Output the [X, Y] coordinate of the center of the cell containing the given text.  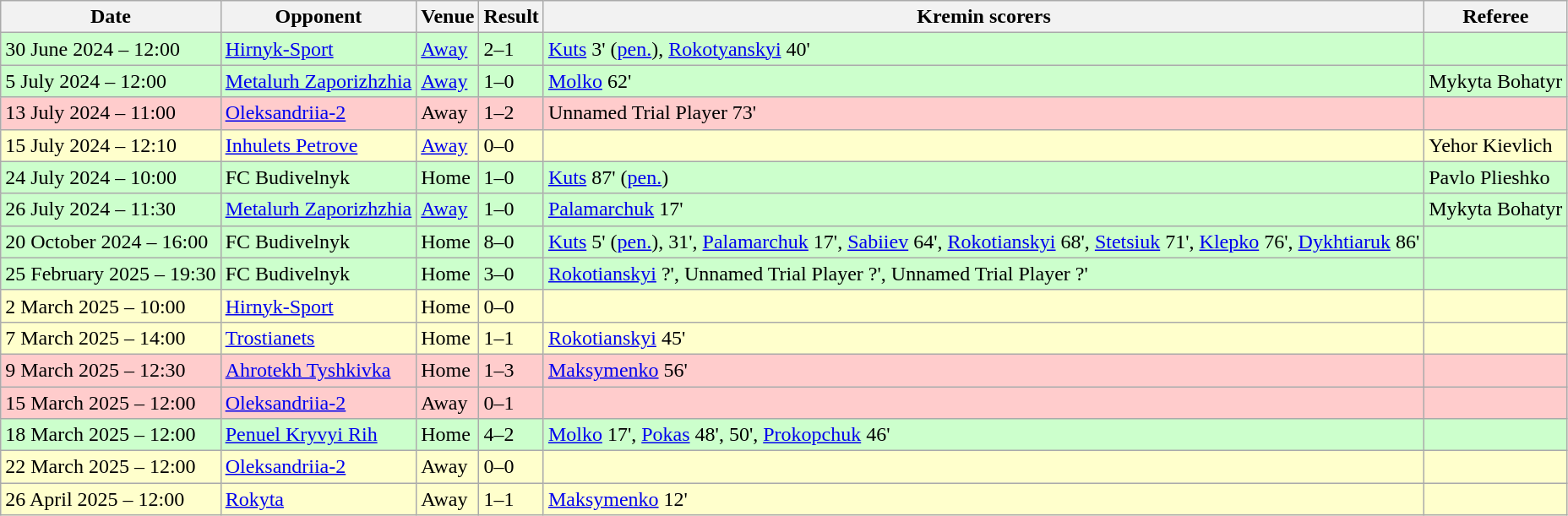
9 March 2025 – 12:30 [111, 370]
18 March 2025 – 12:00 [111, 435]
24 July 2024 – 10:00 [111, 177]
25 February 2025 – 19:30 [111, 274]
26 July 2024 – 11:30 [111, 209]
1–3 [511, 370]
2 March 2025 – 10:00 [111, 306]
2–1 [511, 49]
Ahrotekh Tyshkivka [318, 370]
Pavlo Plieshko [1495, 177]
Molko 17', Pokas 48', 50', Prokopchuk 46' [983, 435]
Referee [1495, 17]
Unnamed Trial Player 73' [983, 113]
Rokotianskyi 45' [983, 338]
Opponent [318, 17]
22 March 2025 – 12:00 [111, 467]
4–2 [511, 435]
Rokotianskyi ?', Unnamed Trial Player ?', Unnamed Trial Player ?' [983, 274]
15 July 2024 – 12:10 [111, 145]
20 October 2024 – 16:00 [111, 242]
0–1 [511, 403]
Palamarchuk 17' [983, 209]
Venue [448, 17]
3–0 [511, 274]
Maksymenko 12' [983, 499]
7 March 2025 – 14:00 [111, 338]
Kuts 3' (pen.), Rokotyanskyi 40' [983, 49]
8–0 [511, 242]
15 March 2025 – 12:00 [111, 403]
30 June 2024 – 12:00 [111, 49]
Result [511, 17]
Yehor Kievlich [1495, 145]
Date [111, 17]
5 July 2024 – 12:00 [111, 81]
Molko 62' [983, 81]
1–2 [511, 113]
Inhulets Petrove [318, 145]
Rokyta [318, 499]
Kuts 5' (pen.), 31', Palamarchuk 17', Sabiiev 64', Rokotianskyi 68', Stetsiuk 71', Klepko 76', Dykhtiaruk 86' [983, 242]
26 April 2025 – 12:00 [111, 499]
13 July 2024 – 11:00 [111, 113]
Maksymenko 56' [983, 370]
Trostianets [318, 338]
Kremin scorers [983, 17]
Penuel Kryvyi Rih [318, 435]
Kuts 87' (pen.) [983, 177]
